Return [X, Y] of the center of cell containing provided text 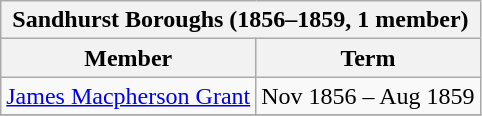
Member [128, 58]
Nov 1856 – Aug 1859 [368, 96]
Sandhurst Boroughs (1856–1859, 1 member) [240, 20]
James Macpherson Grant [128, 96]
Term [368, 58]
